Pinpoint the cell where the given text exists, returning its (x, y) midpoint coordinate. 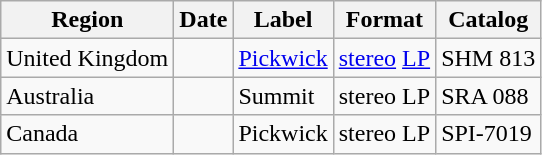
Region (88, 20)
United Kingdom (88, 58)
Australia (88, 96)
SHM 813 (488, 58)
Canada (88, 134)
Format (384, 20)
SRA 088 (488, 96)
Catalog (488, 20)
Label (283, 20)
Date (204, 20)
Summit (283, 96)
SPI-7019 (488, 134)
